Return (x, y) of the center of cell containing provided text 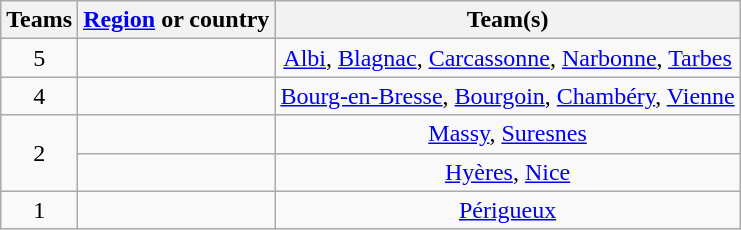
Albi, Blagnac, Carcassonne, Narbonne, Tarbes (508, 58)
2 (40, 153)
1 (40, 210)
Périgueux (508, 210)
5 (40, 58)
4 (40, 96)
Region or country (176, 20)
Bourg-en-Bresse, Bourgoin, Chambéry, Vienne (508, 96)
Massy, Suresnes (508, 134)
Hyères, Nice (508, 172)
Team(s) (508, 20)
Teams (40, 20)
